From the cell containing the given text, extract its center point as (X, Y) coordinate. 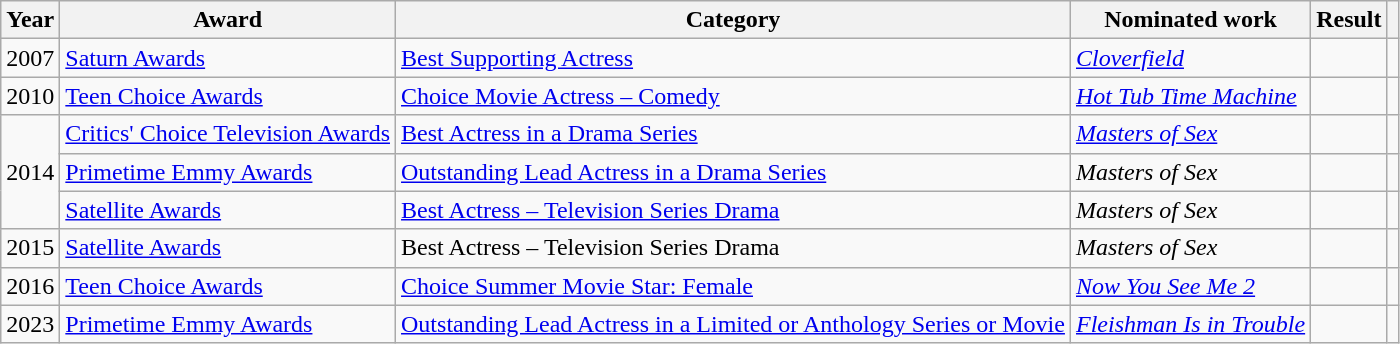
Choice Summer Movie Star: Female (734, 286)
Result (1349, 20)
Cloverfield (1190, 58)
Year (30, 20)
Category (734, 20)
Fleishman Is in Trouble (1190, 324)
Hot Tub Time Machine (1190, 96)
Outstanding Lead Actress in a Limited or Anthology Series or Movie (734, 324)
Best Actress in a Drama Series (734, 134)
2007 (30, 58)
2015 (30, 248)
Saturn Awards (228, 58)
Choice Movie Actress – Comedy (734, 96)
Critics' Choice Television Awards (228, 134)
Award (228, 20)
Now You See Me 2 (1190, 286)
2014 (30, 172)
Best Supporting Actress (734, 58)
Outstanding Lead Actress in a Drama Series (734, 172)
2023 (30, 324)
2016 (30, 286)
Nominated work (1190, 20)
2010 (30, 96)
